From the cell containing the given text, extract its center point as (x, y) coordinate. 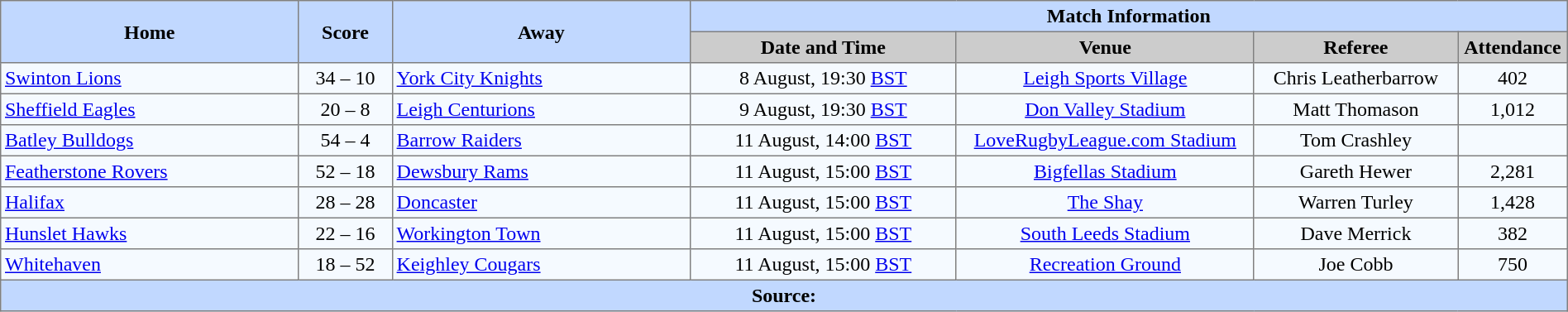
Featherstone Rovers (150, 171)
Source: (784, 295)
Workington Town (541, 233)
8 August, 19:30 BST (823, 79)
Referee (1355, 47)
54 – 4 (346, 141)
Venue (1105, 47)
Recreation Ground (1105, 265)
Matt Thomason (1355, 109)
Dewsbury Rams (541, 171)
28 – 28 (346, 203)
750 (1513, 265)
1,428 (1513, 203)
Match Information (1128, 17)
Keighley Cougars (541, 265)
Swinton Lions (150, 79)
2,281 (1513, 171)
382 (1513, 233)
Tom Crashley (1355, 141)
9 August, 19:30 BST (823, 109)
Sheffield Eagles (150, 109)
Barrow Raiders (541, 141)
18 – 52 (346, 265)
Attendance (1513, 47)
LoveRugbyLeague.com Stadium (1105, 141)
22 – 16 (346, 233)
20 – 8 (346, 109)
Home (150, 31)
Bigfellas Stadium (1105, 171)
11 August, 14:00 BST (823, 141)
402 (1513, 79)
Score (346, 31)
Chris Leatherbarrow (1355, 79)
The Shay (1105, 203)
South Leeds Stadium (1105, 233)
Batley Bulldogs (150, 141)
Hunslet Hawks (150, 233)
Gareth Hewer (1355, 171)
Don Valley Stadium (1105, 109)
York City Knights (541, 79)
Halifax (150, 203)
Warren Turley (1355, 203)
34 – 10 (346, 79)
Leigh Sports Village (1105, 79)
Away (541, 31)
Joe Cobb (1355, 265)
Doncaster (541, 203)
Leigh Centurions (541, 109)
1,012 (1513, 109)
Dave Merrick (1355, 233)
52 – 18 (346, 171)
Whitehaven (150, 265)
Date and Time (823, 47)
